Search for the cell housing the specified text and yield its [x, y] center coordinate. 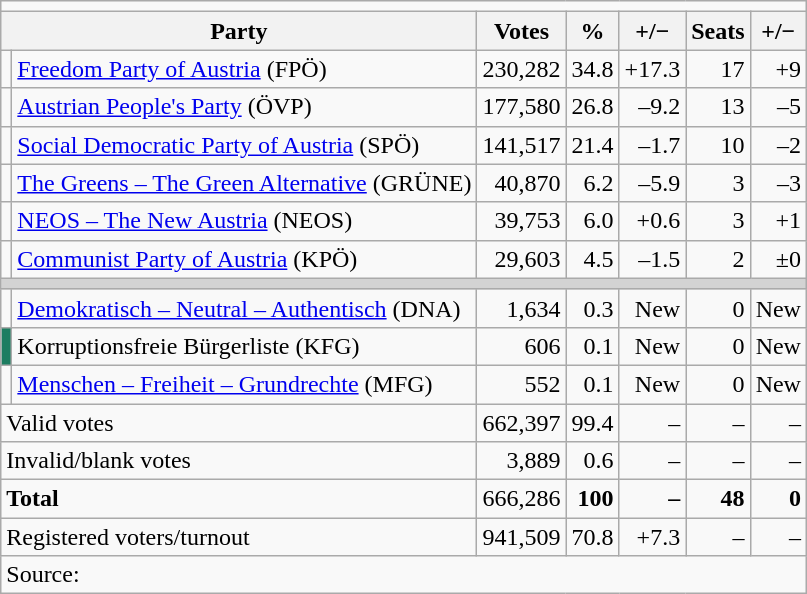
Communist Party of Austria (KPÖ) [244, 259]
21.4 [592, 145]
Demokratisch – Neutral – Authentisch (DNA) [244, 308]
Valid votes [239, 423]
606 [522, 346]
662,397 [522, 423]
+7.3 [652, 537]
6.2 [592, 183]
17 [718, 69]
70.8 [592, 537]
Austrian People's Party (ÖVP) [244, 107]
–5.9 [652, 183]
Social Democratic Party of Austria (SPÖ) [244, 145]
13 [718, 107]
941,509 [522, 537]
NEOS – The New Austria (NEOS) [244, 221]
Freedom Party of Austria (FPÖ) [244, 69]
3,889 [522, 461]
39,753 [522, 221]
29,603 [522, 259]
141,517 [522, 145]
666,286 [522, 499]
Total [239, 499]
4.5 [592, 259]
0.6 [592, 461]
1,634 [522, 308]
10 [718, 145]
6.0 [592, 221]
±0 [778, 259]
0.3 [592, 308]
Invalid/blank votes [239, 461]
552 [522, 384]
177,580 [522, 107]
99.4 [592, 423]
48 [718, 499]
+1 [778, 221]
100 [592, 499]
Seats [718, 31]
–5 [778, 107]
% [592, 31]
230,282 [522, 69]
40,870 [522, 183]
Registered voters/turnout [239, 537]
–1.7 [652, 145]
Korruptionsfreie Bürgerliste (KFG) [244, 346]
+17.3 [652, 69]
–3 [778, 183]
Source: [404, 575]
26.8 [592, 107]
The Greens – The Green Alternative (GRÜNE) [244, 183]
–1.5 [652, 259]
–2 [778, 145]
+9 [778, 69]
+0.6 [652, 221]
–9.2 [652, 107]
Party [239, 31]
Votes [522, 31]
2 [718, 259]
Menschen – Freiheit – Grundrechte (MFG) [244, 384]
34.8 [592, 69]
